From the cell containing the given text, extract its center point as (x, y) coordinate. 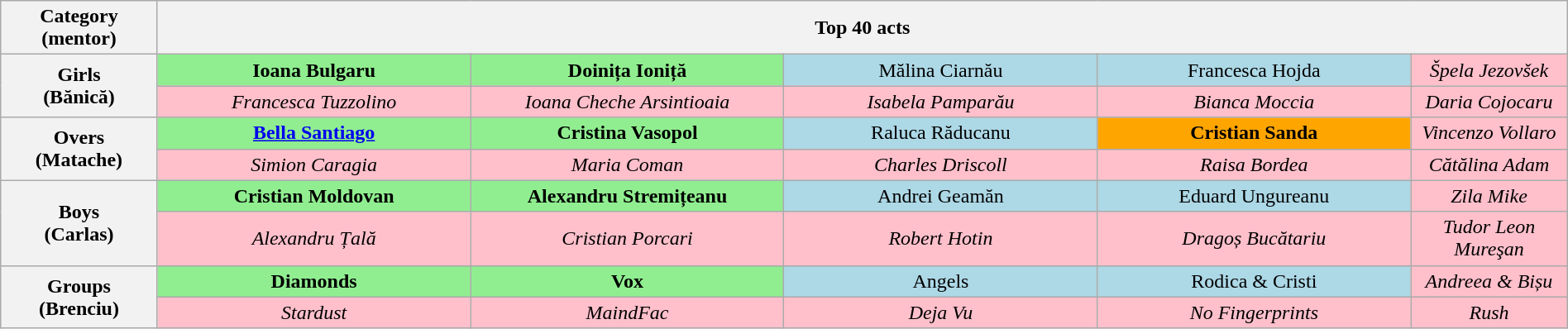
Dragoș Bucătariu (1254, 238)
Rush (1489, 312)
Isabela Pamparău (941, 102)
Francesca Hojda (1254, 70)
Cristina Vasopol (627, 133)
Cătălina Adam (1489, 164)
Deja Vu (941, 312)
No Fingerprints (1254, 312)
MaindFac (627, 312)
Eduard Ungureanu (1254, 196)
Alexandru Stremițeanu (627, 196)
Raluca Răducanu (941, 133)
Alexandru Țală (314, 238)
Category (mentor) (79, 28)
Špela Jezovšek (1489, 70)
Cristian Porcari (627, 238)
Boys (Carlas) (79, 223)
Angels (941, 281)
Cristian Sanda (1254, 133)
Vox (627, 281)
Diamonds (314, 281)
Tudor Leon Mureşan (1489, 238)
Doinița Ioniță (627, 70)
Mălina Ciarnău (941, 70)
Andrei Geamăn (941, 196)
Stardust (314, 312)
Charles Driscoll (941, 164)
Bianca Moccia (1254, 102)
Groups (Brenciu) (79, 297)
Maria Coman (627, 164)
Rodica & Cristi (1254, 281)
Simion Caragia (314, 164)
Girls (Bănică) (79, 86)
Overs (Matache) (79, 149)
Andreea & Bișu (1489, 281)
Top 40 acts (862, 28)
Robert Hotin (941, 238)
Daria Cojocaru (1489, 102)
Raisa Bordea (1254, 164)
Vincenzo Vollaro (1489, 133)
Cristian Moldovan (314, 196)
Ioana Cheche Arsintioaia (627, 102)
Bella Santiago (314, 133)
Ioana Bulgaru (314, 70)
Zila Mike (1489, 196)
Francesca Tuzzolino (314, 102)
